Locate the cell with the specified text and output its [X, Y] center coordinate. 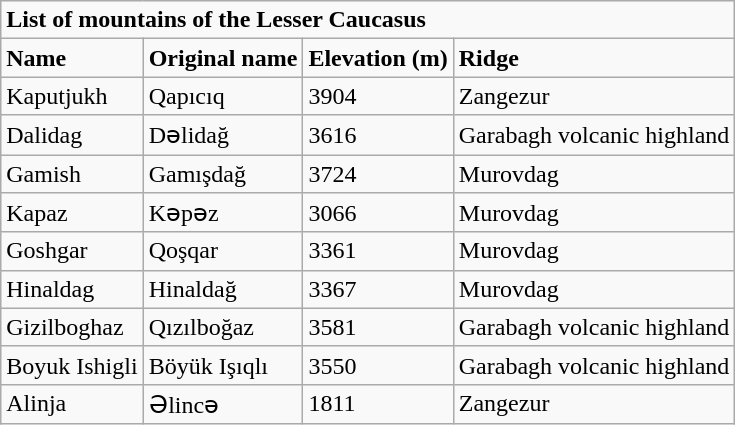
Qoşqar [223, 251]
3361 [378, 251]
3550 [378, 365]
3904 [378, 96]
Ridge [594, 58]
Elevation (m) [378, 58]
3367 [378, 289]
Qızılboğaz [223, 327]
Goshgar [72, 251]
Böyük Işıqlı [223, 365]
3724 [378, 173]
1811 [378, 404]
3581 [378, 327]
Qapıcıq [223, 96]
Əlincə [223, 404]
Kəpəz [223, 213]
Original name [223, 58]
Kaputjukh [72, 96]
Hinaldağ [223, 289]
3616 [378, 135]
Dəlidağ [223, 135]
Gizilboghaz [72, 327]
Dalidag [72, 135]
Gamish [72, 173]
Kapaz [72, 213]
Alinja [72, 404]
Hinaldag [72, 289]
Gamışdağ [223, 173]
Name [72, 58]
3066 [378, 213]
List of mountains of the Lesser Caucasus [368, 20]
Boyuk Ishigli [72, 365]
